Provide the (x, y) coordinate of the cell's center where the given text is located.  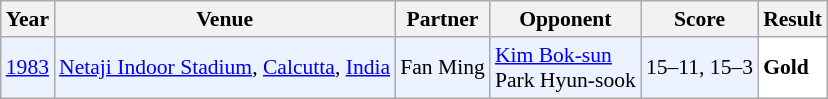
Netaji Indoor Stadium, Calcutta, India (224, 68)
Score (700, 19)
Year (28, 19)
Gold (792, 68)
Opponent (566, 19)
Partner (442, 19)
Result (792, 19)
1983 (28, 68)
Kim Bok-sun Park Hyun-sook (566, 68)
15–11, 15–3 (700, 68)
Fan Ming (442, 68)
Venue (224, 19)
